Locate the cell with the specified text and output its (X, Y) center coordinate. 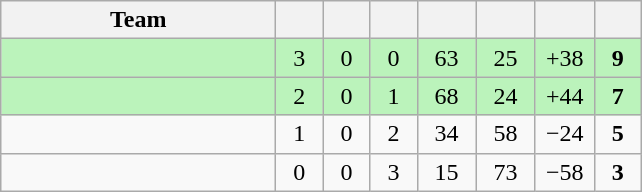
25 (506, 58)
+44 (564, 96)
15 (446, 172)
9 (618, 58)
24 (506, 96)
−58 (564, 172)
−24 (564, 134)
68 (446, 96)
5 (618, 134)
63 (446, 58)
73 (506, 172)
Team (138, 20)
34 (446, 134)
7 (618, 96)
58 (506, 134)
+38 (564, 58)
